Pinpoint the cell where the given text exists, returning its [X, Y] midpoint coordinate. 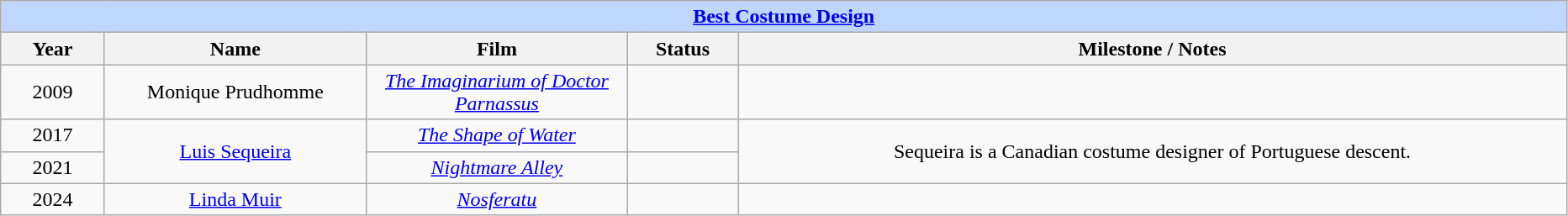
Film [496, 49]
Year [53, 49]
Nightmare Alley [496, 167]
Nosferatu [496, 199]
The Shape of Water [496, 135]
Milestone / Notes [1153, 49]
The Imaginarium of Doctor Parnassus [496, 92]
Status [683, 49]
Best Costume Design [784, 17]
2009 [53, 92]
2017 [53, 135]
Name [235, 49]
2024 [53, 199]
Sequeira is a Canadian costume designer of Portuguese descent. [1153, 151]
Linda Muir [235, 199]
2021 [53, 167]
Monique Prudhomme [235, 92]
Luis Sequeira [235, 151]
